Extract the (X, Y) coordinate from the center of the cell holding the provided text.  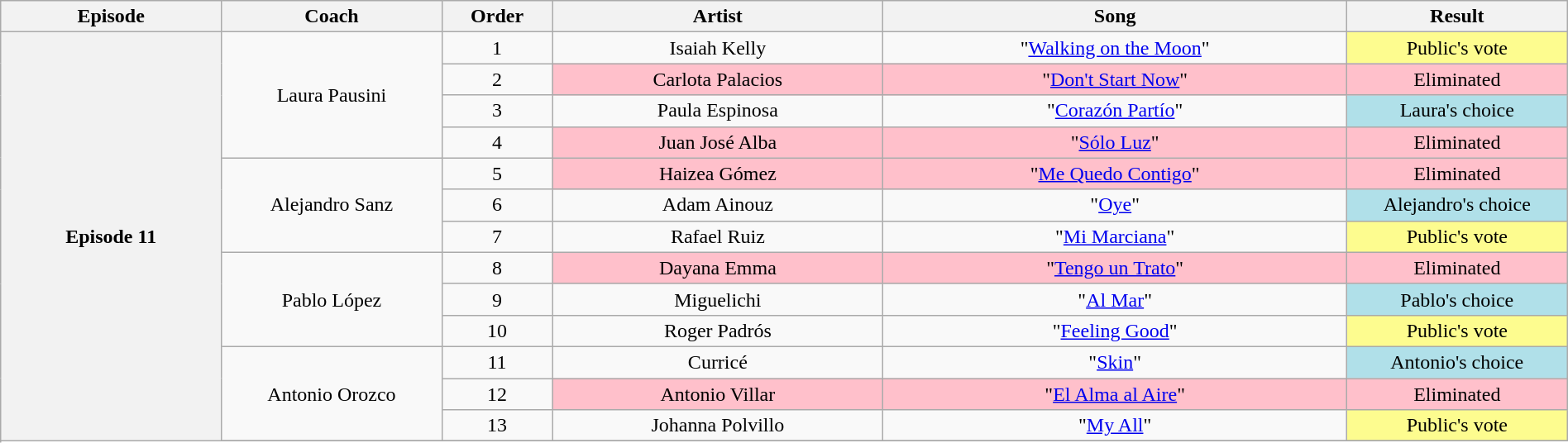
Laura Pausini (332, 95)
Miguelichi (718, 299)
"Walking on the Moon" (1115, 48)
Antonio Orozco (332, 393)
Paula Espinosa (718, 111)
"Skin" (1115, 362)
"Corazón Partío" (1115, 111)
11 (496, 362)
"Mi Marciana" (1115, 236)
Juan José Alba (718, 142)
Result (1457, 17)
Carlota Palacios (718, 79)
5 (496, 174)
"Tengo un Trato" (1115, 268)
Roger Padrós (718, 331)
Alejandro's choice (1457, 205)
8 (496, 268)
"El Alma al Aire" (1115, 394)
Pablo López (332, 299)
Rafael Ruiz (718, 236)
1 (496, 48)
10 (496, 331)
Laura's choice (1457, 111)
Antonio Villar (718, 394)
Artist (718, 17)
"Don't Start Now" (1115, 79)
Song (1115, 17)
3 (496, 111)
"Me Quedo Contigo" (1115, 174)
"Feeling Good" (1115, 331)
Isaiah Kelly (718, 48)
13 (496, 426)
7 (496, 236)
2 (496, 79)
12 (496, 394)
4 (496, 142)
"My All" (1115, 426)
Johanna Polvillo (718, 426)
Order (496, 17)
"Sólo Luz" (1115, 142)
Antonio's choice (1457, 362)
Episode 11 (111, 236)
Pablo's choice (1457, 299)
Episode (111, 17)
Haizea Gómez (718, 174)
Dayana Emma (718, 268)
"Oye" (1115, 205)
Adam Ainouz (718, 205)
Alejandro Sanz (332, 205)
"Al Mar" (1115, 299)
6 (496, 205)
9 (496, 299)
Coach (332, 17)
Curricé (718, 362)
